Pinpoint the cell where the given text exists, returning its [X, Y] midpoint coordinate. 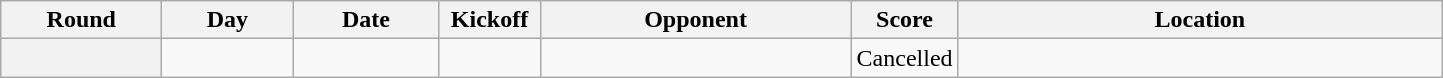
Date [366, 20]
Cancelled [904, 58]
Opponent [696, 20]
Round [82, 20]
Score [904, 20]
Location [1200, 20]
Kickoff [490, 20]
Day [228, 20]
